Locate the cell with the specified text and output its (X, Y) center coordinate. 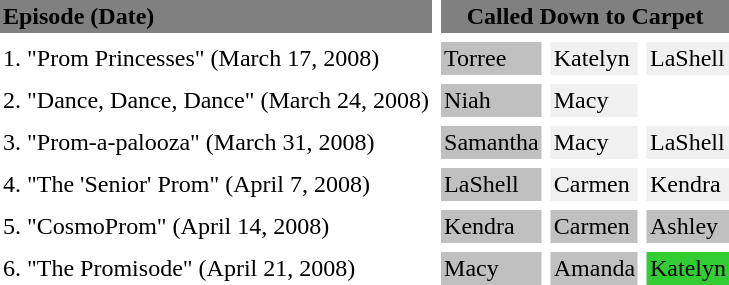
Episode (Date) (216, 16)
Ashley (688, 226)
4. "The 'Senior' Prom" (April 7, 2008) (216, 184)
Amanda (594, 268)
1. "Prom Princesses" (March 17, 2008) (216, 58)
Niah (492, 100)
6. "The Promisode" (April 21, 2008) (216, 268)
2. "Dance, Dance, Dance" (March 24, 2008) (216, 100)
Torree (492, 58)
5. "CosmoProm" (April 14, 2008) (216, 226)
Samantha (492, 142)
Called Down to Carpet (585, 16)
3. "Prom-a-palooza" (March 31, 2008) (216, 142)
